Search for the cell housing the specified text and yield its (x, y) center coordinate. 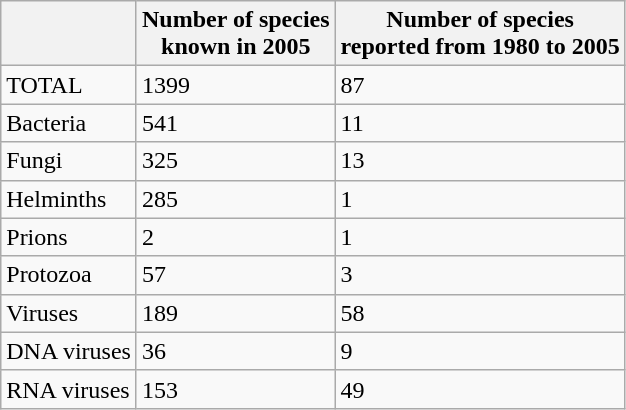
RNA viruses (69, 389)
1399 (236, 85)
TOTAL (69, 85)
Helminths (69, 199)
36 (236, 351)
3 (480, 275)
87 (480, 85)
9 (480, 351)
11 (480, 123)
Number of speciesreported from 1980 to 2005 (480, 34)
13 (480, 161)
153 (236, 389)
58 (480, 313)
49 (480, 389)
Protozoa (69, 275)
DNA viruses (69, 351)
541 (236, 123)
2 (236, 237)
Fungi (69, 161)
Prions (69, 237)
Bacteria (69, 123)
Number of speciesknown in 2005 (236, 34)
Viruses (69, 313)
325 (236, 161)
57 (236, 275)
285 (236, 199)
189 (236, 313)
